Return (X, Y) of the center of cell containing provided text 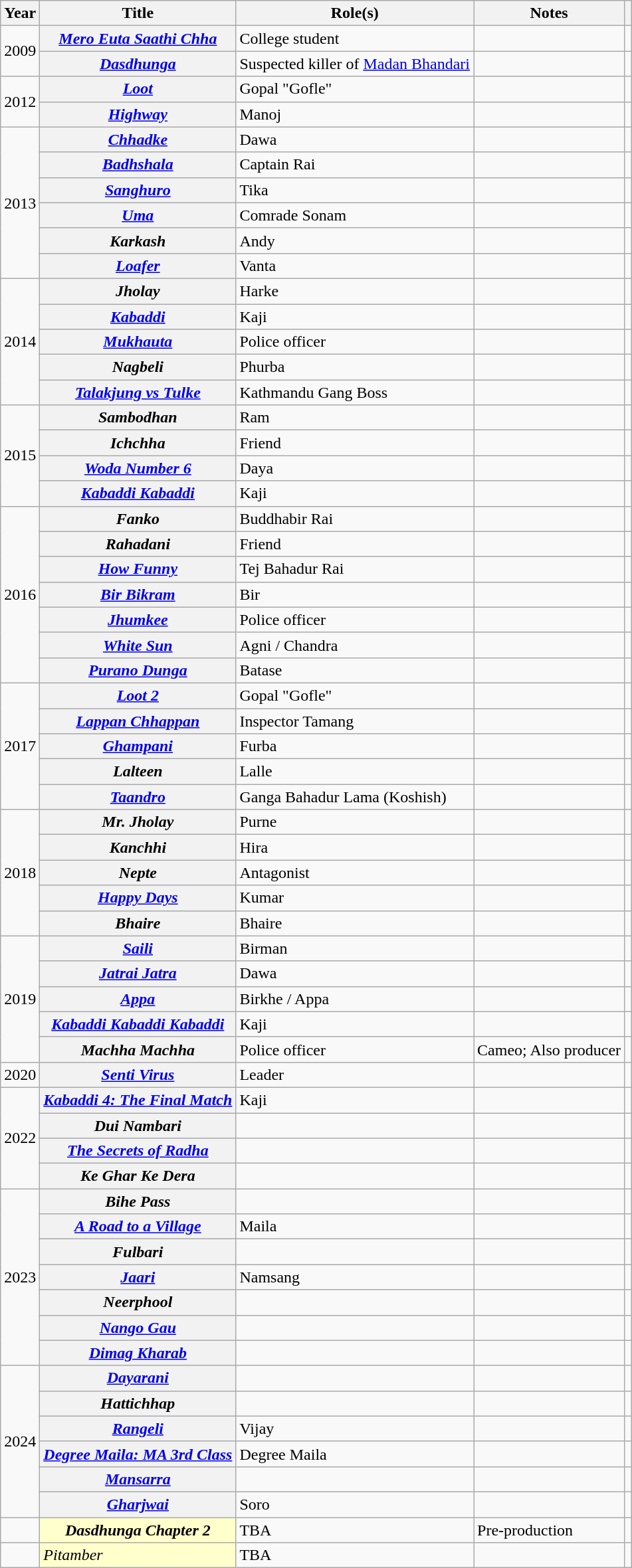
Neerphool (138, 1302)
Lalteen (138, 772)
Degree Maila: MA 3rd Class (138, 1454)
Rangeli (138, 1429)
Mero Euta Saathi Chha (138, 39)
2022 (20, 1138)
2013 (20, 203)
Ke Ghar Ke Dera (138, 1176)
Jatrai Jatra (138, 974)
Agni / Chandra (355, 645)
Soro (355, 1504)
Loafer (138, 266)
Batase (355, 670)
Jhumkee (138, 620)
College student (355, 39)
Senti Virus (138, 1075)
Purne (355, 822)
Badhshala (138, 165)
Nango Gau (138, 1328)
Bir Bikram (138, 594)
Leader (355, 1075)
Fulbari (138, 1252)
Ghampani (138, 746)
Phurba (355, 367)
Loot 2 (138, 695)
Bir (355, 594)
Harke (355, 291)
Manoj (355, 114)
A Road to a Village (138, 1227)
Kabaddi (138, 317)
White Sun (138, 645)
Comrade Sonam (355, 215)
Ichchha (138, 443)
How Funny (138, 569)
Role(s) (355, 13)
Jholay (138, 291)
Sanghuro (138, 190)
2014 (20, 341)
Notes (549, 13)
Lalle (355, 772)
Dui Nambari (138, 1126)
2009 (20, 51)
2023 (20, 1277)
2024 (20, 1441)
Mansarra (138, 1479)
Inspector Tamang (355, 721)
Birkhe / Appa (355, 999)
Cameo; Also producer (549, 1049)
Woda Number 6 (138, 468)
Rahadani (138, 544)
Appa (138, 999)
Vanta (355, 266)
Dasdhunga (138, 64)
Highway (138, 114)
Year (20, 13)
Mukhauta (138, 342)
Gharjwai (138, 1504)
Andy (355, 240)
Kabaddi Kabaddi Kabaddi (138, 1024)
2012 (20, 102)
Hira (355, 847)
Furba (355, 746)
2018 (20, 873)
Tika (355, 190)
Ganga Bahadur Lama (Koshish) (355, 797)
Pitamber (138, 1555)
Kabaddi 4: The Final Match (138, 1100)
Buddhabir Rai (355, 519)
Chhadke (138, 139)
Dasdhunga Chapter 2 (138, 1529)
Hattichhap (138, 1403)
Bihe Pass (138, 1201)
Nepte (138, 873)
Ram (355, 418)
Daya (355, 468)
Antagonist (355, 873)
Happy Days (138, 898)
2015 (20, 456)
Nagbeli (138, 367)
Maila (355, 1227)
2020 (20, 1075)
Tej Bahadur Rai (355, 569)
Sambodhan (138, 418)
Captain Rai (355, 165)
Fanko (138, 519)
Kanchhi (138, 847)
Kathmandu Gang Boss (355, 392)
Vijay (355, 1429)
Uma (138, 215)
Machha Machha (138, 1049)
Jaari (138, 1277)
Talakjung vs Tulke (138, 392)
Degree Maila (355, 1454)
2019 (20, 999)
Lappan Chhappan (138, 721)
Kabaddi Kabaddi (138, 493)
Title (138, 13)
Dimag Kharab (138, 1353)
Karkash (138, 240)
Kumar (355, 898)
Namsang (355, 1277)
Saili (138, 948)
Suspected killer of Madan Bhandari (355, 64)
2017 (20, 746)
2016 (20, 594)
Loot (138, 89)
Purano Dunga (138, 670)
The Secrets of Radha (138, 1151)
Pre-production (549, 1529)
Birman (355, 948)
Taandro (138, 797)
Mr. Jholay (138, 822)
Dayarani (138, 1378)
